For the text-containing cell, return its midpoint in [x, y] coordinate format. 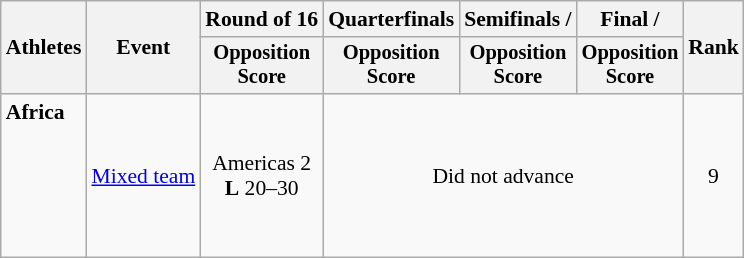
Final / [630, 19]
Athletes [44, 48]
Semifinals / [518, 19]
Mixed team [143, 176]
Americas 2L 20–30 [262, 176]
Quarterfinals [391, 19]
9 [714, 176]
Africa [44, 176]
Round of 16 [262, 19]
Rank [714, 48]
Event [143, 48]
Did not advance [503, 176]
